Output the [x, y] coordinate of the center of the cell containing the given text.  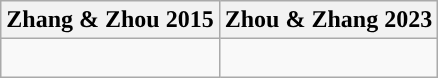
Zhang & Zhou 2015 [110, 20]
Zhou & Zhang 2023 [328, 20]
